Search for the cell housing the specified text and yield its (x, y) center coordinate. 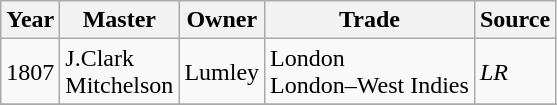
Owner (222, 20)
Source (514, 20)
Master (120, 20)
LondonLondon–West Indies (370, 72)
Lumley (222, 72)
Year (30, 20)
LR (514, 72)
Trade (370, 20)
1807 (30, 72)
J.ClarkMitchelson (120, 72)
